From the cell containing the given text, extract its center point as [X, Y] coordinate. 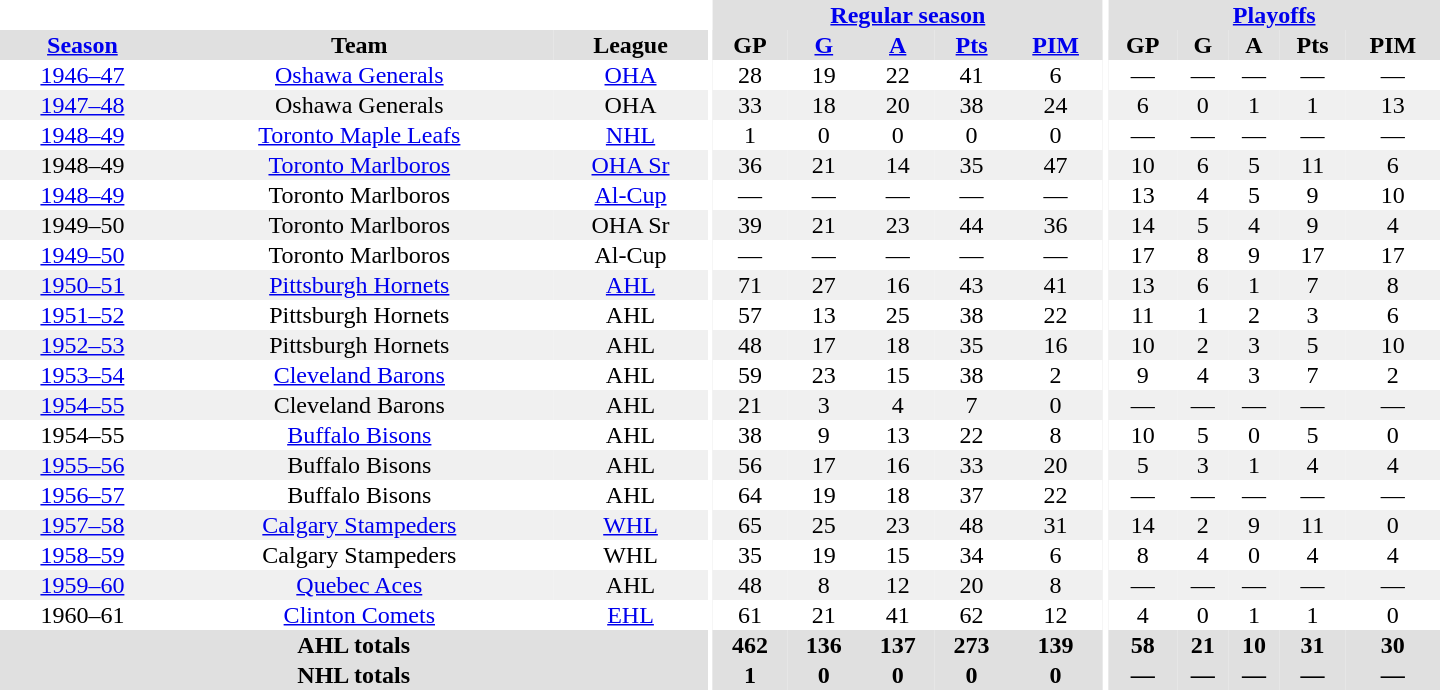
462 [750, 645]
Playoffs [1274, 15]
1960–61 [82, 615]
1953–54 [82, 375]
65 [750, 525]
28 [750, 75]
AHL totals [354, 645]
24 [1056, 105]
Season [82, 45]
Quebec Aces [360, 585]
1947–48 [82, 105]
62 [972, 615]
1946–47 [82, 75]
1951–52 [82, 315]
71 [750, 285]
43 [972, 285]
57 [750, 315]
273 [972, 645]
1958–59 [82, 555]
137 [898, 645]
37 [972, 495]
34 [972, 555]
59 [750, 375]
Clinton Comets [360, 615]
64 [750, 495]
27 [824, 285]
1955–56 [82, 465]
1959–60 [82, 585]
1956–57 [82, 495]
Toronto Maple Leafs [360, 135]
47 [1056, 165]
NHL totals [354, 675]
56 [750, 465]
EHL [631, 615]
1950–51 [82, 285]
30 [1393, 645]
44 [972, 225]
139 [1056, 645]
58 [1142, 645]
Regular season [908, 15]
136 [824, 645]
61 [750, 615]
NHL [631, 135]
League [631, 45]
1952–53 [82, 345]
1957–58 [82, 525]
Team [360, 45]
39 [750, 225]
